Output the [X, Y] coordinate of the center of the cell containing the given text.  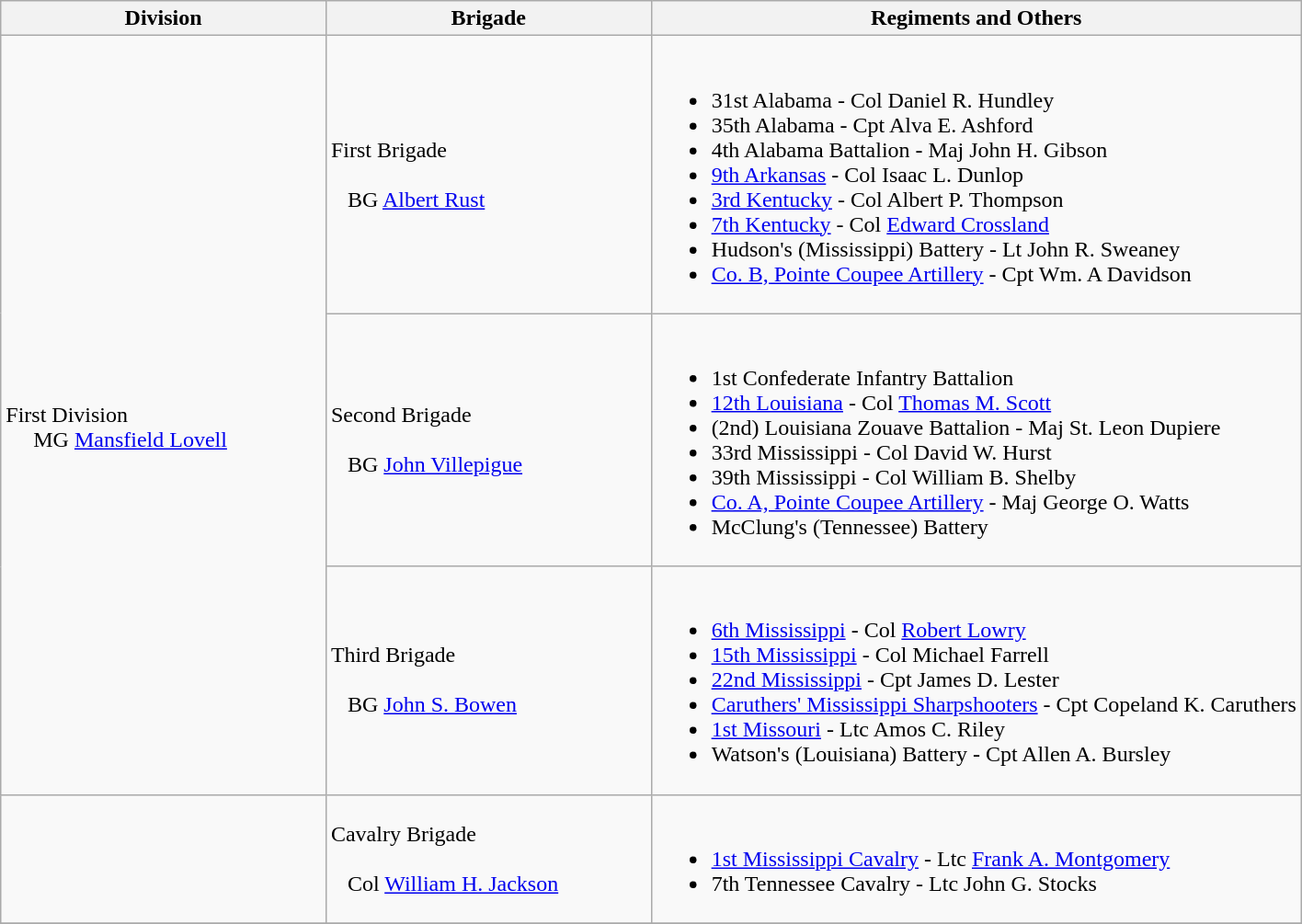
First Brigade BG Albert Rust [488, 175]
Second Brigade BG John Villepigue [488, 439]
Division [164, 18]
Cavalry Brigade Col William H. Jackson [488, 859]
Third Brigade BG John S. Bowen [488, 680]
1st Mississippi Cavalry - Ltc Frank A. Montgomery7th Tennessee Cavalry - Ltc John G. Stocks [976, 859]
Regiments and Others [976, 18]
First Division MG Mansfield Lovell [164, 416]
Brigade [488, 18]
